Identify which cell holds the provided text, then report its [X, Y] central coordinate. 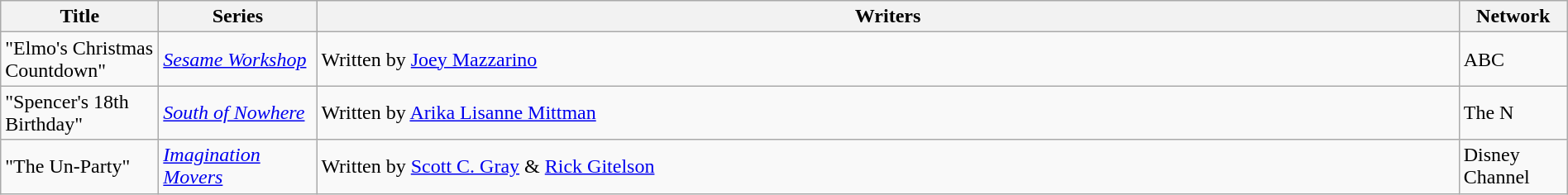
Written by Scott C. Gray & Rick Gitelson [888, 167]
Writers [888, 17]
"Spencer's 18th Birthday" [79, 112]
Disney Channel [1513, 167]
Title [79, 17]
Series [238, 17]
Written by Joey Mazzarino [888, 59]
"The Un-Party" [79, 167]
"Elmo's Christmas Countdown" [79, 59]
Written by Arika Lisanne Mittman [888, 112]
Sesame Workshop [238, 59]
Imagination Movers [238, 167]
South of Nowhere [238, 112]
The N [1513, 112]
Network [1513, 17]
ABC [1513, 59]
